From the cell containing the given text, extract its center point as [X, Y] coordinate. 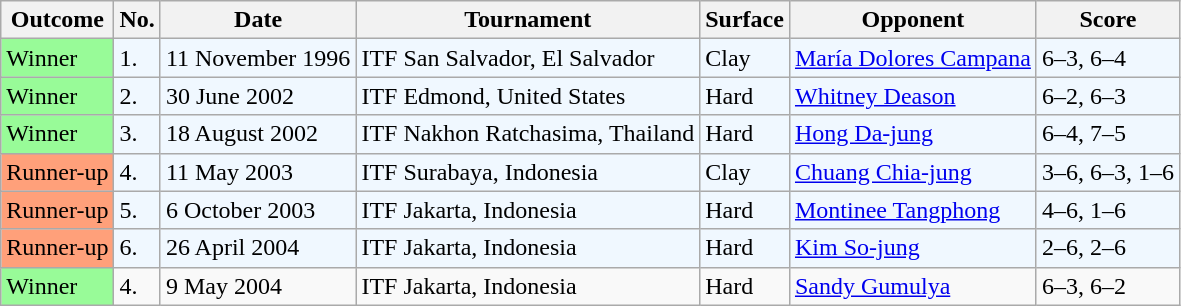
18 August 2002 [258, 134]
María Dolores Campana [912, 58]
Tournament [528, 20]
ITF Surabaya, Indonesia [528, 172]
11 November 1996 [258, 58]
11 May 2003 [258, 172]
Outcome [58, 20]
2–6, 2–6 [1108, 248]
No. [137, 20]
6. [137, 248]
4–6, 1–6 [1108, 210]
Hong Da-jung [912, 134]
Opponent [912, 20]
Surface [745, 20]
5. [137, 210]
Date [258, 20]
2. [137, 96]
Montinee Tangphong [912, 210]
Score [1108, 20]
9 May 2004 [258, 286]
1. [137, 58]
26 April 2004 [258, 248]
6–3, 6–4 [1108, 58]
3–6, 6–3, 1–6 [1108, 172]
Sandy Gumulya [912, 286]
6–4, 7–5 [1108, 134]
6 October 2003 [258, 210]
Kim So-jung [912, 248]
Chuang Chia-jung [912, 172]
ITF San Salvador, El Salvador [528, 58]
ITF Nakhon Ratchasima, Thailand [528, 134]
Whitney Deason [912, 96]
3. [137, 134]
ITF Edmond, United States [528, 96]
6–2, 6–3 [1108, 96]
6–3, 6–2 [1108, 286]
30 June 2002 [258, 96]
